Determine the (x, y) coordinate at the center of the cell enclosing the given text.  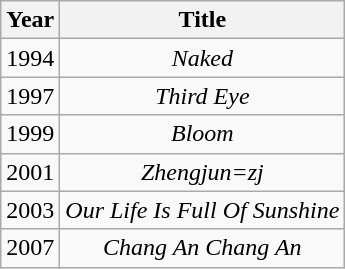
Zhengjun=zj (202, 172)
Our Life Is Full Of Sunshine (202, 210)
Title (202, 20)
2001 (30, 172)
Bloom (202, 134)
Year (30, 20)
Third Eye (202, 96)
2003 (30, 210)
2007 (30, 248)
1997 (30, 96)
1994 (30, 58)
Chang An Chang An (202, 248)
1999 (30, 134)
Naked (202, 58)
